Detect which cell encompasses the target text, then output its (X, Y) center coordinate. 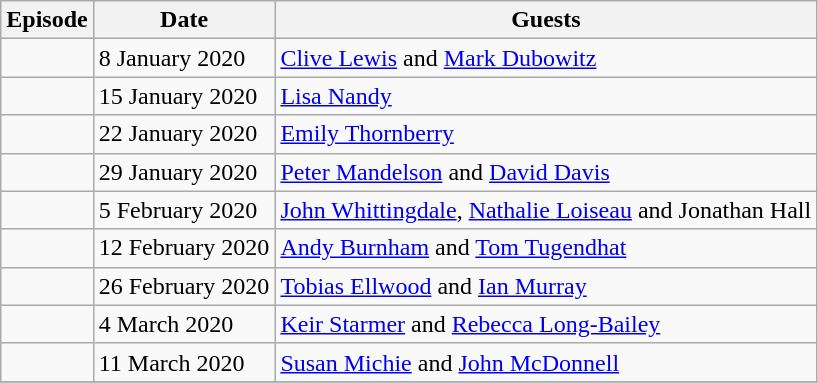
5 February 2020 (184, 210)
Andy Burnham and Tom Tugendhat (546, 248)
Emily Thornberry (546, 134)
4 March 2020 (184, 324)
Guests (546, 20)
Tobias Ellwood and Ian Murray (546, 286)
Susan Michie and John McDonnell (546, 362)
Date (184, 20)
12 February 2020 (184, 248)
Peter Mandelson and David Davis (546, 172)
11 March 2020 (184, 362)
John Whittingdale, Nathalie Loiseau and Jonathan Hall (546, 210)
Episode (47, 20)
26 February 2020 (184, 286)
29 January 2020 (184, 172)
Keir Starmer and Rebecca Long-Bailey (546, 324)
Clive Lewis and Mark Dubowitz (546, 58)
15 January 2020 (184, 96)
22 January 2020 (184, 134)
8 January 2020 (184, 58)
Lisa Nandy (546, 96)
